Extract the [x, y] coordinate from the center of the cell holding the provided text.  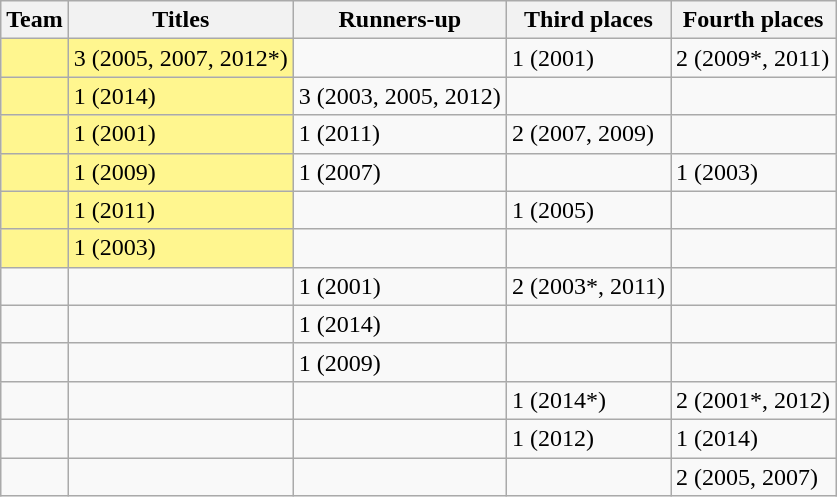
3 (2003, 2005, 2012) [400, 96]
Fourth places [754, 20]
1 (2014*) [588, 400]
2 (2003*, 2011) [588, 286]
1 (2012) [588, 438]
Team [35, 20]
2 (2009*, 2011) [754, 58]
3 (2005, 2007, 2012*) [180, 58]
1 (2005) [588, 210]
Titles [180, 20]
2 (2001*, 2012) [754, 400]
1 (2007) [400, 172]
2 (2005, 2007) [754, 477]
Runners-up [400, 20]
2 (2007, 2009) [588, 134]
Third places [588, 20]
